Return [X, Y] of the center of cell containing provided text 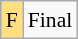
Final [50, 20]
F [12, 20]
